Find where the given text appears and provide that cell's center as (X, Y) coordinate. 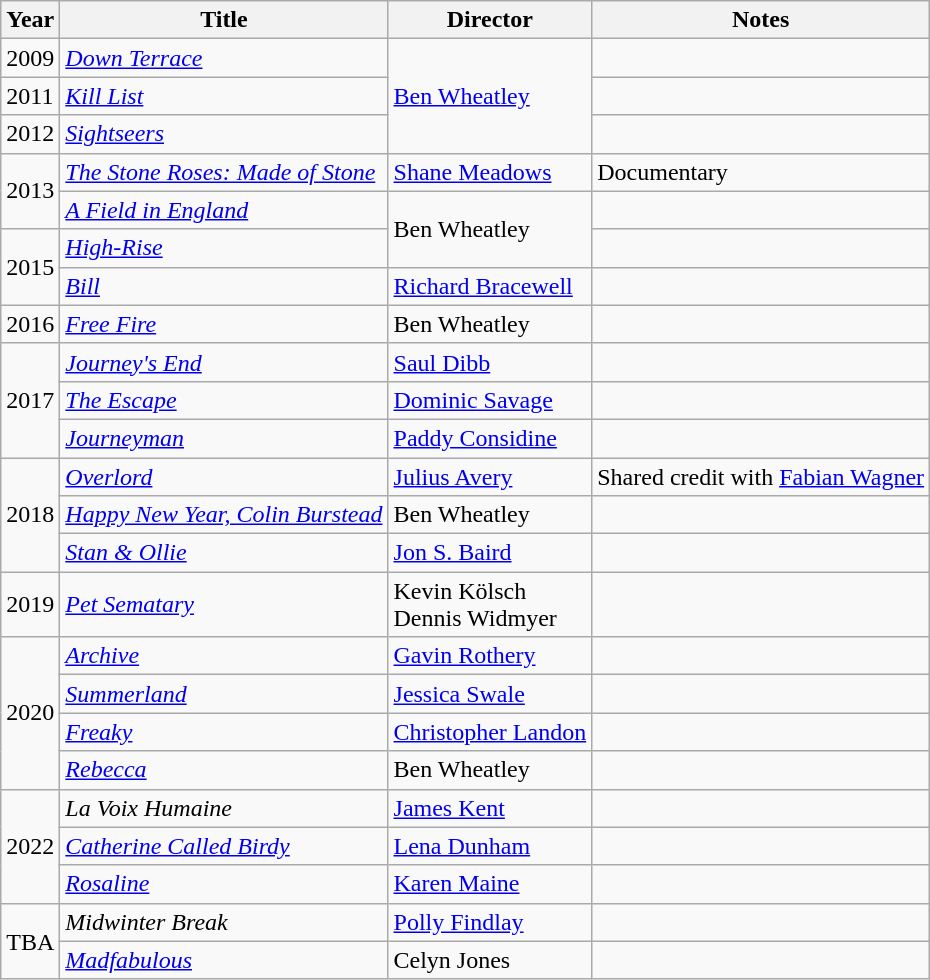
Julius Avery (490, 477)
Shared credit with Fabian Wagner (761, 477)
Archive (224, 656)
The Escape (224, 400)
Paddy Considine (490, 438)
Kill List (224, 96)
2015 (30, 267)
Madfabulous (224, 960)
Happy New Year, Colin Burstead (224, 515)
Kevin KölschDennis Widmyer (490, 604)
2019 (30, 604)
Jessica Swale (490, 694)
Summerland (224, 694)
2011 (30, 96)
2020 (30, 713)
2012 (30, 134)
Stan & Ollie (224, 553)
Sightseers (224, 134)
Director (490, 20)
Shane Meadows (490, 172)
Polly Findlay (490, 922)
Rebecca (224, 770)
Notes (761, 20)
La Voix Humaine (224, 808)
Bill (224, 286)
Down Terrace (224, 58)
Year (30, 20)
Journeyman (224, 438)
2022 (30, 846)
Celyn Jones (490, 960)
2009 (30, 58)
Jon S. Baird (490, 553)
2016 (30, 324)
2017 (30, 400)
James Kent (490, 808)
2013 (30, 191)
2018 (30, 515)
Midwinter Break (224, 922)
Pet Sematary (224, 604)
Karen Maine (490, 884)
Lena Dunham (490, 846)
The Stone Roses: Made of Stone (224, 172)
A Field in England (224, 210)
Documentary (761, 172)
Richard Bracewell (490, 286)
Free Fire (224, 324)
Christopher Landon (490, 732)
Saul Dibb (490, 362)
Dominic Savage (490, 400)
Freaky (224, 732)
Journey's End (224, 362)
Title (224, 20)
Rosaline (224, 884)
Catherine Called Birdy (224, 846)
High-Rise (224, 248)
Gavin Rothery (490, 656)
TBA (30, 941)
Overlord (224, 477)
